Capture the cell that displays the provided text and extract its [x, y] central coordinate. 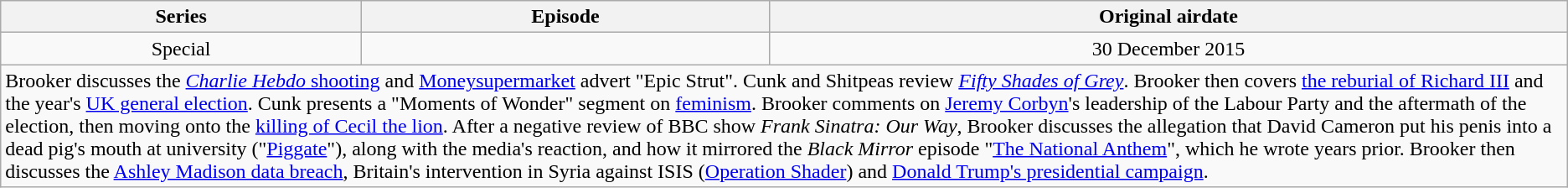
Episode [565, 17]
Original airdate [1169, 17]
Series [181, 17]
30 December 2015 [1169, 49]
Special [181, 49]
